Return [X, Y] of the center of cell containing provided text 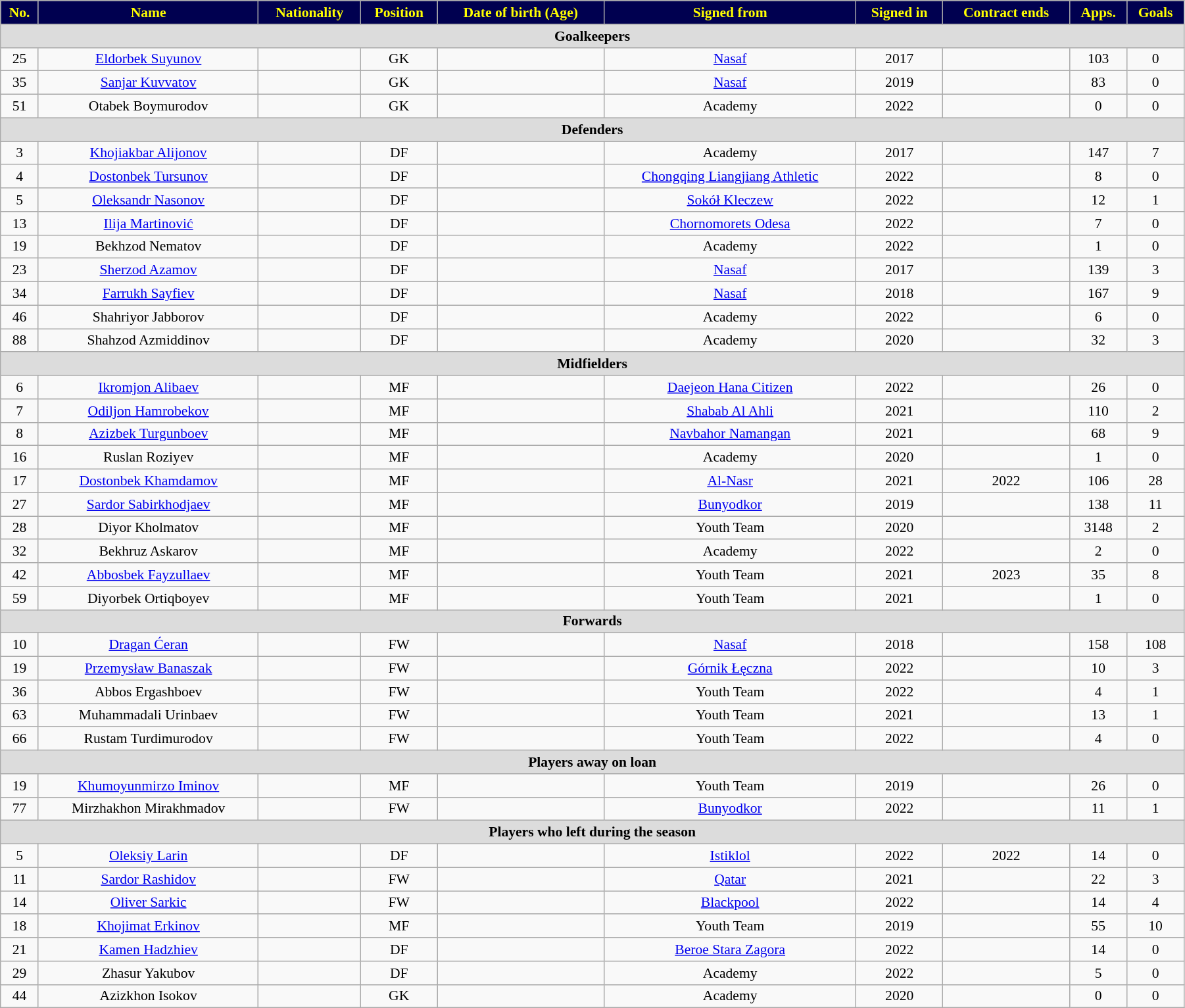
108 [1156, 645]
55 [1098, 926]
83 [1098, 83]
2023 [1006, 575]
Azizkhon Isokov [149, 996]
63 [20, 715]
Chongqing Liangjiang Athletic [730, 177]
Zhasur Yakubov [149, 973]
158 [1098, 645]
44 [20, 996]
16 [20, 458]
Nationality [310, 12]
Dragan Ćeran [149, 645]
Khojimat Erkinov [149, 926]
Mirzhakhon Mirakhmadov [149, 809]
167 [1098, 294]
103 [1098, 59]
Przemysław Banaszak [149, 669]
36 [20, 692]
Ilija Martinović [149, 224]
Sardor Rashidov [149, 879]
Azizbek Turgunboev [149, 434]
Abbos Ergashboev [149, 692]
51 [20, 107]
25 [20, 59]
Midfielders [592, 364]
Sanjar Kuvvatov [149, 83]
Sardor Sabirkhodjaev [149, 504]
Rustam Turdimurodov [149, 739]
77 [20, 809]
42 [20, 575]
No. [20, 12]
Signed from [730, 12]
Signed in [900, 12]
Odiljon Hamrobekov [149, 411]
Abbosbek Fayzullaev [149, 575]
46 [20, 317]
Shabab Al Ahli [730, 411]
Beroe Stara Zagora [730, 949]
106 [1098, 481]
Navbahor Namangan [730, 434]
Date of birth (Age) [521, 12]
139 [1098, 270]
Goalkeepers [592, 36]
Blackpool [730, 903]
Górnik Łęczna [730, 669]
Eldorbek Suyunov [149, 59]
138 [1098, 504]
68 [1098, 434]
Dostonbek Tursunov [149, 177]
Sokół Kleczew [730, 200]
Players away on loan [592, 762]
Apps. [1098, 12]
147 [1098, 153]
Forwards [592, 621]
88 [20, 341]
Diyorbek Ortiqboyev [149, 598]
Shahriyor Jabborov [149, 317]
Kamen Hadzhiev [149, 949]
3148 [1098, 528]
Oleksandr Nasonov [149, 200]
Daejeon Hana Citizen [730, 387]
Al-Nasr [730, 481]
21 [20, 949]
Khumoyunmirzo Iminov [149, 786]
Sherzod Azamov [149, 270]
Farrukh Sayfiev [149, 294]
Players who left during the season [592, 832]
29 [20, 973]
Muhammadali Urinbaev [149, 715]
Ikromjon Alibaev [149, 387]
Istiklol [730, 856]
66 [20, 739]
34 [20, 294]
110 [1098, 411]
Position [399, 12]
17 [20, 481]
Ruslan Roziyev [149, 458]
Oliver Sarkic [149, 903]
22 [1098, 879]
18 [20, 926]
Bekhzod Nematov [149, 247]
Goals [1156, 12]
Khojiakbar Alijonov [149, 153]
Dostonbek Khamdamov [149, 481]
Qatar [730, 879]
Chornomorets Odesa [730, 224]
Name [149, 12]
23 [20, 270]
27 [20, 504]
Bekhruz Askarov [149, 552]
Otabek Boymurodov [149, 107]
Contract ends [1006, 12]
Defenders [592, 130]
Diyor Kholmatov [149, 528]
Oleksiy Larin [149, 856]
12 [1098, 200]
Shahzod Azmiddinov [149, 341]
59 [20, 598]
